Extract the [X, Y] coordinate from the center of the cell holding the provided text.  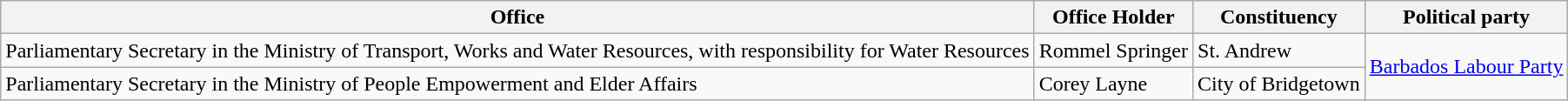
Political party [1466, 17]
Parliamentary Secretary in the Ministry of Transport, Works and Water Resources, with responsibility for Water Resources [517, 50]
Barbados Labour Party [1466, 67]
Corey Layne [1113, 84]
St. Andrew [1279, 50]
Office Holder [1113, 17]
Parliamentary Secretary in the Ministry of People Empowerment and Elder Affairs [517, 84]
Office [517, 17]
Rommel Springer [1113, 50]
City of Bridgetown [1279, 84]
Constituency [1279, 17]
